Identify which cell holds the provided text, then report its (x, y) central coordinate. 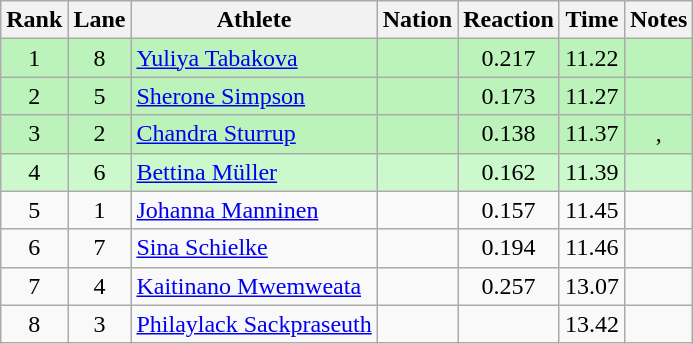
11.37 (592, 134)
Sherone Simpson (254, 96)
0.173 (509, 96)
11.27 (592, 96)
Chandra Sturrup (254, 134)
Rank (34, 20)
Time (592, 20)
Notes (658, 20)
0.194 (509, 248)
Kaitinano Mwemweata (254, 286)
Lane (100, 20)
, (658, 134)
0.157 (509, 210)
11.46 (592, 248)
0.162 (509, 172)
Reaction (509, 20)
Johanna Manninen (254, 210)
0.138 (509, 134)
0.217 (509, 58)
11.45 (592, 210)
Athlete (254, 20)
11.22 (592, 58)
0.257 (509, 286)
13.07 (592, 286)
Yuliya Tabakova (254, 58)
Philaylack Sackpraseuth (254, 324)
11.39 (592, 172)
Bettina Müller (254, 172)
Nation (417, 20)
Sina Schielke (254, 248)
13.42 (592, 324)
